Output the (X, Y) coordinate of the center of the cell containing the given text.  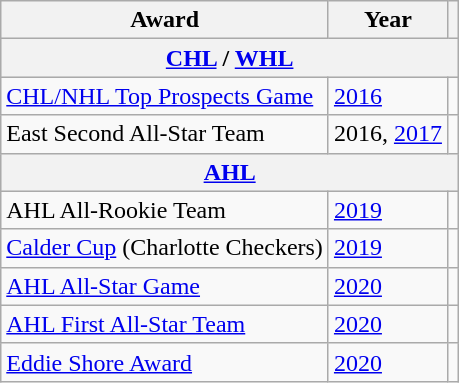
CHL/NHL Top Prospects Game (165, 96)
AHL All-Rookie Team (165, 210)
Year (388, 20)
Calder Cup (Charlotte Checkers) (165, 248)
2016, 2017 (388, 134)
2016 (388, 96)
AHL All-Star Game (165, 286)
AHL First All-Star Team (165, 324)
CHL / WHL (230, 58)
Award (165, 20)
East Second All-Star Team (165, 134)
AHL (230, 172)
Eddie Shore Award (165, 362)
